Identify which cell holds the provided text, then report its [x, y] central coordinate. 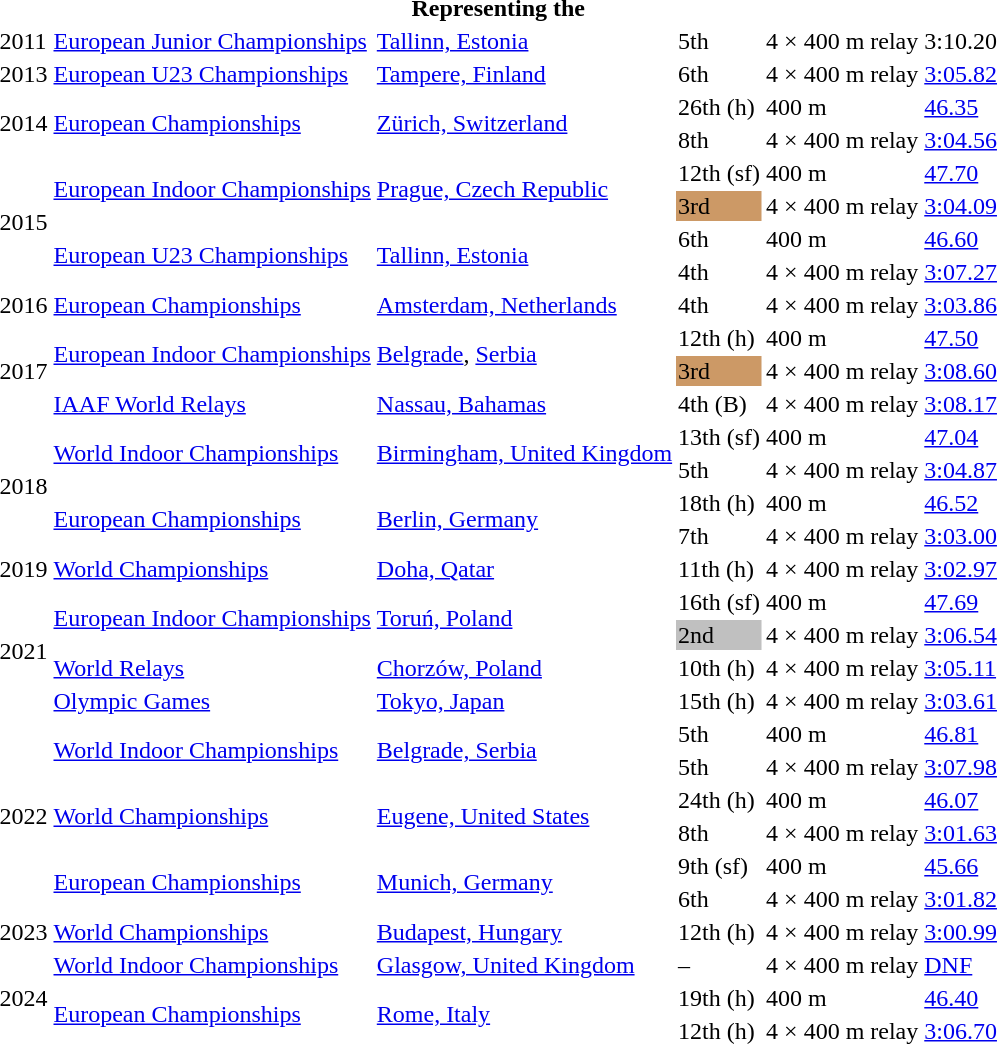
World Relays [212, 668]
Budapest, Hungary [524, 932]
4th (B) [720, 404]
Toruń, Poland [524, 618]
Doha, Qatar [524, 569]
Berlin, Germany [524, 520]
Glasgow, United Kingdom [524, 965]
Tokyo, Japan [524, 701]
9th (sf) [720, 866]
Zürich, Switzerland [524, 124]
Amsterdam, Netherlands [524, 305]
2nd [720, 635]
12th (sf) [720, 173]
Prague, Czech Republic [524, 190]
Munich, Germany [524, 882]
15th (h) [720, 701]
11th (h) [720, 569]
16th (sf) [720, 602]
Olympic Games [212, 701]
26th (h) [720, 107]
Chorzów, Poland [524, 668]
Nassau, Bahamas [524, 404]
10th (h) [720, 668]
IAAF World Relays [212, 404]
Birmingham, United Kingdom [524, 454]
13th (sf) [720, 437]
– [720, 965]
Tampere, Finland [524, 74]
European Junior Championships [212, 41]
19th (h) [720, 998]
18th (h) [720, 503]
7th [720, 536]
Eugene, United States [524, 816]
24th (h) [720, 800]
